Detect which cell encompasses the target text, then output its [x, y] center coordinate. 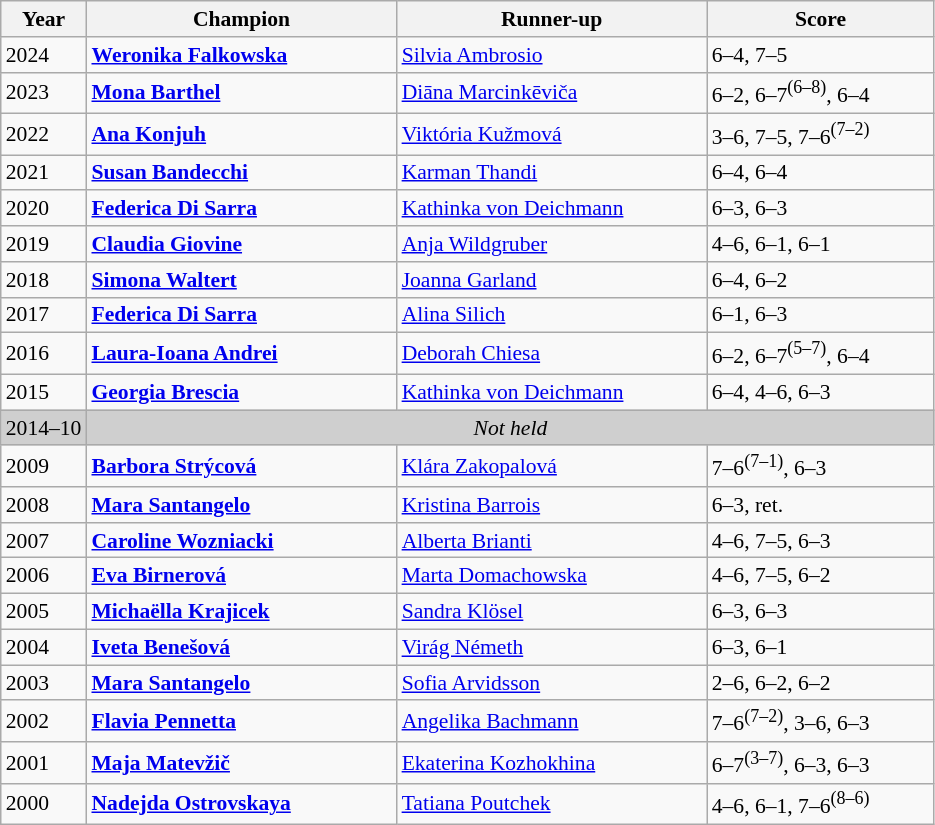
4–6, 7–5, 6–2 [821, 576]
2003 [44, 683]
2018 [44, 280]
Marta Domachowska [552, 576]
Simona Waltert [241, 280]
Year [44, 19]
Deborah Chiesa [552, 354]
Viktória Kužmová [552, 134]
Alberta Brianti [552, 541]
2007 [44, 541]
Sofia Arvidsson [552, 683]
2000 [44, 804]
7–6(7–1), 6–3 [821, 466]
Sandra Klösel [552, 612]
Maja Matevžič [241, 762]
2001 [44, 762]
2023 [44, 92]
6–4, 6–4 [821, 173]
Tatiana Poutchek [552, 804]
2004 [44, 648]
Mona Barthel [241, 92]
6–2, 6–7(5–7), 6–4 [821, 354]
2014–10 [44, 428]
2006 [44, 576]
Diāna Marcinkēviča [552, 92]
Weronika Falkowska [241, 55]
4–6, 7–5, 6–3 [821, 541]
Karman Thandi [552, 173]
Not held [510, 428]
Eva Birnerová [241, 576]
Runner-up [552, 19]
3–6, 7–5, 7–6(7–2) [821, 134]
Susan Bandecchi [241, 173]
4–6, 6–1, 6–1 [821, 244]
2022 [44, 134]
Ekaterina Kozhokhina [552, 762]
Anja Wildgruber [552, 244]
Klára Zakopalová [552, 466]
2009 [44, 466]
2019 [44, 244]
6–3, ret. [821, 505]
6–4, 6–2 [821, 280]
Laura-Ioana Andrei [241, 354]
Ana Konjuh [241, 134]
Kristina Barrois [552, 505]
6–1, 6–3 [821, 316]
6–2, 6–7(6–8), 6–4 [821, 92]
2–6, 6–2, 6–2 [821, 683]
7–6(7–2), 3–6, 6–3 [821, 722]
2017 [44, 316]
2020 [44, 209]
6–4, 4–6, 6–3 [821, 392]
Caroline Wozniacki [241, 541]
Flavia Pennetta [241, 722]
2015 [44, 392]
Score [821, 19]
Silvia Ambrosio [552, 55]
Champion [241, 19]
2016 [44, 354]
Nadejda Ostrovskaya [241, 804]
Claudia Giovine [241, 244]
Angelika Bachmann [552, 722]
2002 [44, 722]
Michaëlla Krajicek [241, 612]
Barbora Strýcová [241, 466]
Iveta Benešová [241, 648]
2005 [44, 612]
Virág Németh [552, 648]
6–4, 7–5 [821, 55]
2024 [44, 55]
Joanna Garland [552, 280]
6–3, 6–1 [821, 648]
4–6, 6–1, 7–6(8–6) [821, 804]
2008 [44, 505]
Georgia Brescia [241, 392]
2021 [44, 173]
Alina Silich [552, 316]
6–7(3–7), 6–3, 6–3 [821, 762]
